Provide the [X, Y] coordinate of the cell's center where the given text is located.  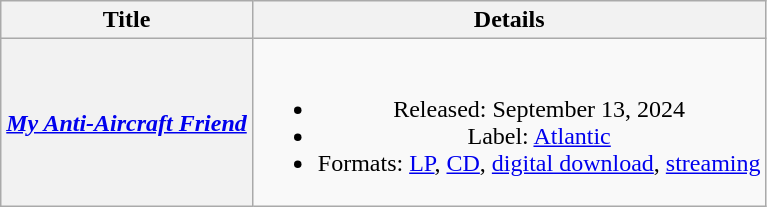
My Anti-Aircraft Friend [127, 122]
Title [127, 20]
Released: September 13, 2024Label: AtlanticFormats: LP, CD, digital download, streaming [509, 122]
Details [509, 20]
